Output the [X, Y] coordinate of the center of the cell containing the given text.  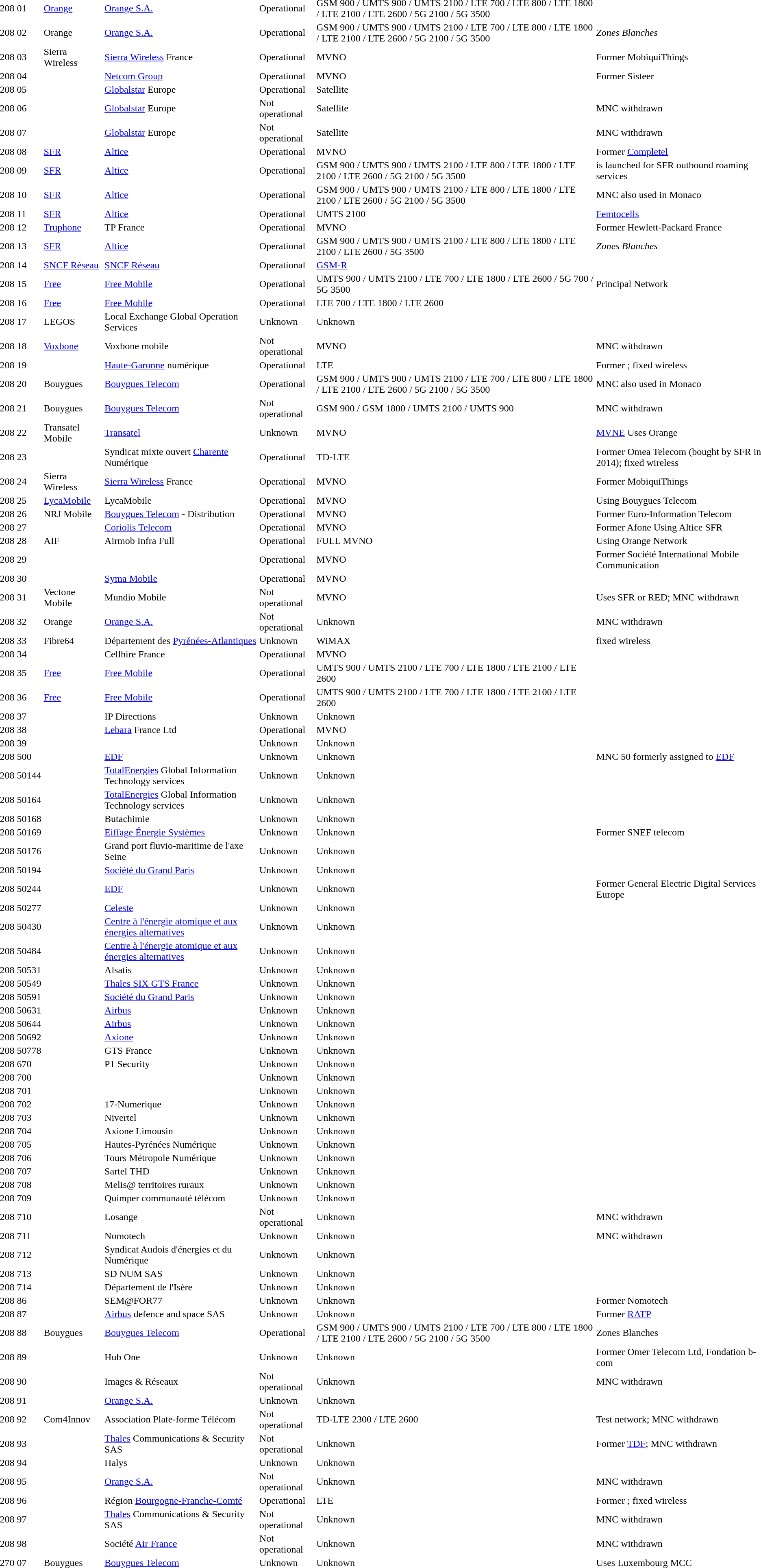
703 [29, 1118]
50169 [29, 832]
15 [29, 284]
707 [29, 1171]
50631 [29, 1010]
704 [29, 1131]
92 [29, 1420]
712 [29, 1255]
Vectone Mobile [73, 598]
UMTS 2100 [455, 214]
50244 [29, 889]
32 [29, 622]
89 [29, 1357]
Mundio Mobile [181, 598]
705 [29, 1144]
34 [29, 654]
TD-LTE [455, 457]
50692 [29, 1037]
NRJ Mobile [73, 514]
Département de l'Isère [181, 1287]
Société Air France [181, 1544]
87 [29, 1314]
Quimper communauté télécom [181, 1198]
24 [29, 481]
98 [29, 1544]
90 [29, 1381]
Tours Métropole Numérique [181, 1158]
23 [29, 457]
88 [29, 1333]
Butachimie [181, 819]
Région Bourgogne-Franche-Comté [181, 1501]
35 [29, 673]
50549 [29, 983]
Axione [181, 1037]
TP France [181, 227]
IP Directions [181, 716]
SD NUM SAS [181, 1274]
94 [29, 1463]
700 [29, 1077]
709 [29, 1198]
50430 [29, 927]
91 [29, 1401]
22 [29, 433]
UMTS 900 / UMTS 2100 / LTE 700 / LTE 1800 / LTE 2600 / 5G 700 / 5G 3500 [455, 284]
37 [29, 716]
Halys [181, 1463]
Alsatis [181, 970]
TD-LTE 2300 / LTE 2600 [455, 1420]
27 [29, 527]
Local Exchange Global Operation Services [181, 322]
Images & Réseaux [181, 1381]
10 [29, 195]
Eiffage Énergie Systèmes [181, 832]
Axione Limousin [181, 1131]
Transatel Mobile [73, 433]
50531 [29, 970]
Com4Innov [73, 1420]
Voxbone [73, 346]
26 [29, 514]
02 [29, 33]
WiMAX [455, 641]
714 [29, 1287]
Nomotech [181, 1236]
96 [29, 1501]
25 [29, 500]
500 [29, 757]
711 [29, 1236]
39 [29, 743]
AIF [73, 541]
670 [29, 1064]
36 [29, 698]
Truphone [73, 227]
33 [29, 641]
708 [29, 1185]
LTE 700 / LTE 1800 / LTE 2600 [455, 303]
Celeste [181, 908]
19 [29, 365]
Grand port fluvio-maritime de l'axe Seine [181, 851]
50484 [29, 951]
Haute-Garonne numérique [181, 365]
GSM 900 / UMTS 900 / UMTS 2100 / LTE 800 / LTE 1800 / LTE 2100 / LTE 2600 / 5G 3500 [455, 246]
Voxbone mobile [181, 346]
706 [29, 1158]
08 [29, 152]
20 [29, 384]
04 [29, 76]
LEGOS [73, 322]
06 [29, 108]
Transatel [181, 433]
38 [29, 730]
FULL MVNO [455, 541]
Airbus defence and space SAS [181, 1314]
50644 [29, 1024]
Hautes-Pyrénées Numérique [181, 1144]
50277 [29, 908]
17 [29, 322]
50591 [29, 997]
Lebara France Ltd [181, 730]
Thales SIX GTS France [181, 983]
50778 [29, 1050]
14 [29, 265]
Syndicat Audois d'énergies et du Numérique [181, 1255]
09 [29, 171]
702 [29, 1104]
28 [29, 541]
21 [29, 408]
31 [29, 598]
93 [29, 1444]
Netcom Group [181, 76]
Fibre64 [73, 641]
GSM-R [455, 265]
50176 [29, 851]
Bouygues Telecom - Distribution [181, 514]
07 [29, 133]
Melis@ territoires ruraux [181, 1185]
GSM 900 / GSM 1800 / UMTS 2100 / UMTS 900 [455, 408]
701 [29, 1091]
GTS France [181, 1050]
11 [29, 214]
95 [29, 1481]
86 [29, 1301]
50164 [29, 800]
05 [29, 89]
50194 [29, 870]
710 [29, 1217]
713 [29, 1274]
Association Plate-forme Télécom [181, 1420]
29 [29, 559]
03 [29, 57]
Syndicat mixte ouvert Charente Numérique [181, 457]
50144 [29, 776]
13 [29, 246]
Syma Mobile [181, 578]
Nivertel [181, 1118]
Sartel THD [181, 1171]
Département des Pyrénées-Atlantiques [181, 641]
18 [29, 346]
Cellhire France [181, 654]
12 [29, 227]
Airmob Infra Full [181, 541]
30 [29, 578]
Losange [181, 1217]
97 [29, 1520]
Hub One [181, 1357]
17-Numerique [181, 1104]
Coriolis Telecom [181, 527]
P1 Security [181, 1064]
50168 [29, 819]
16 [29, 303]
SEM@FOR77 [181, 1301]
